Detect which cell encompasses the target text, then output its (x, y) center coordinate. 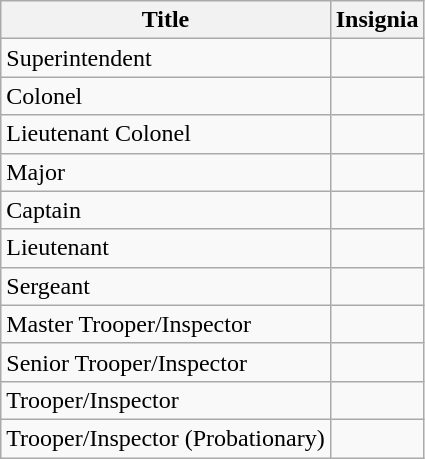
Senior Trooper/Inspector (166, 362)
Captain (166, 210)
Superintendent (166, 58)
Sergeant (166, 286)
Lieutenant Colonel (166, 134)
Insignia (377, 20)
Title (166, 20)
Trooper/Inspector (166, 400)
Master Trooper/Inspector (166, 324)
Trooper/Inspector (Probationary) (166, 438)
Major (166, 172)
Lieutenant (166, 248)
Colonel (166, 96)
